Extract the (X, Y) coordinate from the center of the cell holding the provided text.  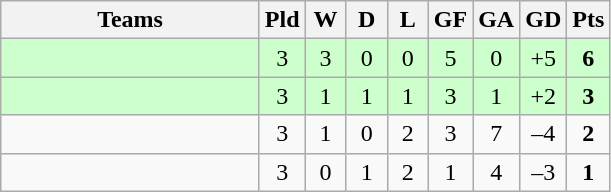
6 (588, 58)
L (408, 20)
–4 (544, 134)
+5 (544, 58)
GA (496, 20)
GD (544, 20)
GF (450, 20)
4 (496, 172)
7 (496, 134)
Pld (282, 20)
+2 (544, 96)
–3 (544, 172)
W (326, 20)
D (366, 20)
Teams (130, 20)
5 (450, 58)
Pts (588, 20)
